Pinpoint the cell where the given text exists, returning its [x, y] midpoint coordinate. 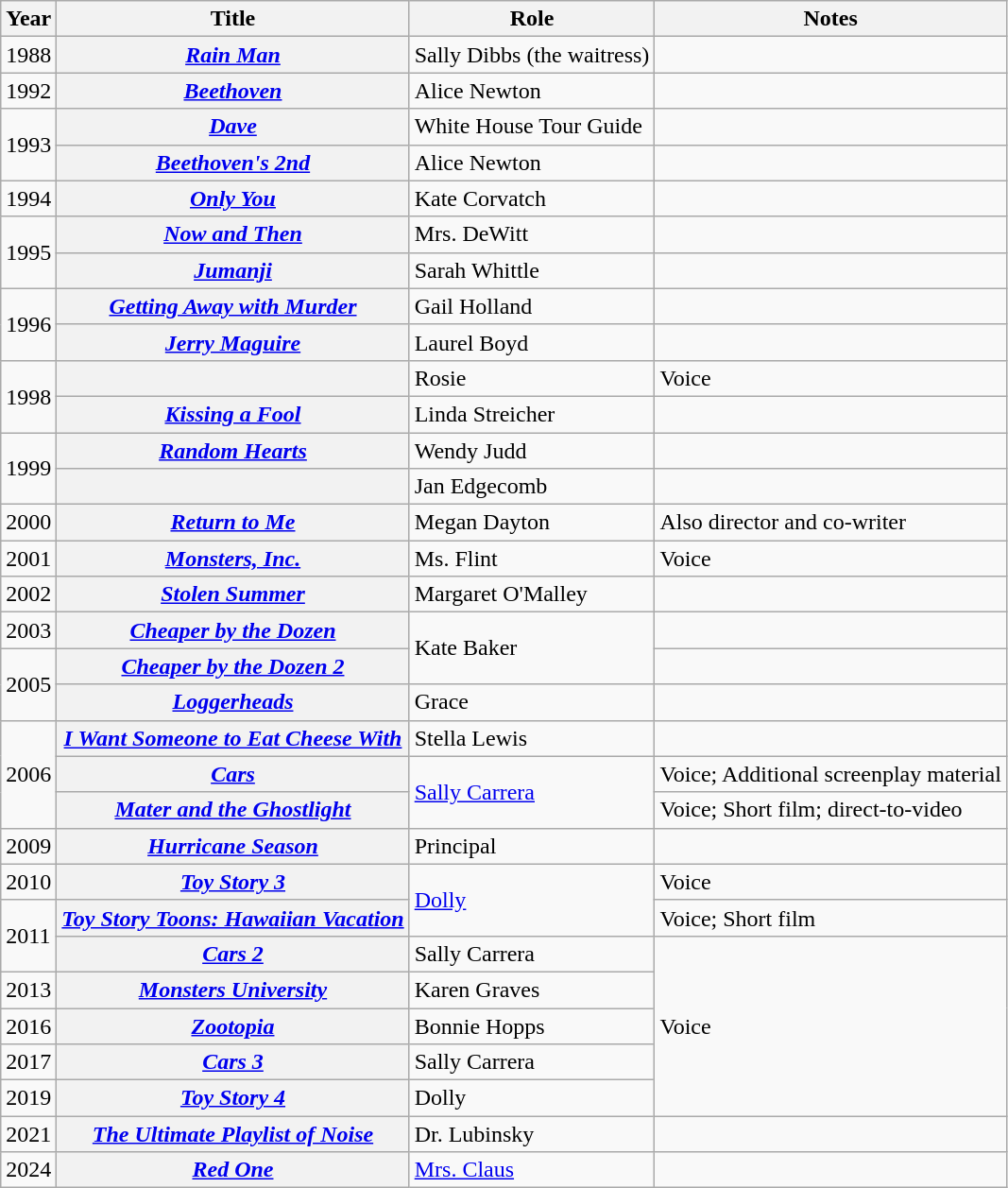
Kissing a Fool [232, 414]
Megan Dayton [532, 523]
Monsters University [232, 990]
Hurricane Season [232, 846]
2024 [28, 1170]
1995 [28, 252]
Jerry Maguire [232, 342]
2003 [28, 630]
Voice; Short film; direct-to-video [831, 810]
Stella Lewis [532, 738]
Mater and the Ghostlight [232, 810]
2001 [28, 559]
Grace [532, 702]
White House Tour Guide [532, 127]
2000 [28, 523]
Toy Story 3 [232, 882]
2019 [28, 1098]
Cars 3 [232, 1062]
2017 [28, 1062]
Notes [831, 19]
Sally Dibbs (the waitress) [532, 55]
Title [232, 19]
2013 [28, 990]
Getting Away with Murder [232, 306]
Random Hearts [232, 451]
Karen Graves [532, 990]
Voice; Short film [831, 918]
Now and Then [232, 234]
Role [532, 19]
1993 [28, 145]
2011 [28, 936]
Voice; Additional screenplay material [831, 774]
1998 [28, 396]
2002 [28, 594]
Kate Baker [532, 648]
2009 [28, 846]
Jan Edgecomb [532, 487]
Return to Me [232, 523]
2010 [28, 882]
Monsters, Inc. [232, 559]
Zootopia [232, 1025]
Red One [232, 1170]
Sarah Whittle [532, 270]
Wendy Judd [532, 451]
Bonnie Hopps [532, 1025]
1992 [28, 91]
Stolen Summer [232, 594]
Mrs. Claus [532, 1170]
Only You [232, 198]
Loggerheads [232, 702]
Laurel Boyd [532, 342]
Dave [232, 127]
Beethoven's 2nd [232, 163]
Cars [232, 774]
Year [28, 19]
Dr. Lubinsky [532, 1134]
Margaret O'Malley [532, 594]
Also director and co-writer [831, 523]
The Ultimate Playlist of Noise [232, 1134]
Mrs. DeWitt [532, 234]
1999 [28, 469]
Kate Corvatch [532, 198]
2016 [28, 1025]
Jumanji [232, 270]
Beethoven [232, 91]
2021 [28, 1134]
I Want Someone to Eat Cheese With [232, 738]
Cars 2 [232, 954]
Cheaper by the Dozen [232, 630]
Ms. Flint [532, 559]
Toy Story 4 [232, 1098]
Rosie [532, 378]
Toy Story Toons: Hawaiian Vacation [232, 918]
1988 [28, 55]
Linda Streicher [532, 414]
Principal [532, 846]
1994 [28, 198]
Gail Holland [532, 306]
2005 [28, 684]
2006 [28, 774]
1996 [28, 324]
Cheaper by the Dozen 2 [232, 666]
Rain Man [232, 55]
